Pinpoint the cell where the given text exists, returning its [x, y] midpoint coordinate. 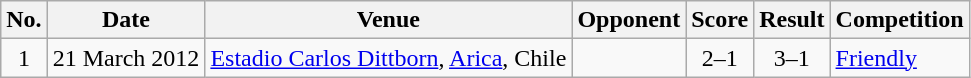
Score [720, 20]
Competition [900, 20]
Opponent [629, 20]
No. [24, 20]
2–1 [720, 58]
3–1 [792, 58]
1 [24, 58]
Date [126, 20]
21 March 2012 [126, 58]
Venue [388, 20]
Estadio Carlos Dittborn, Arica, Chile [388, 58]
Result [792, 20]
Friendly [900, 58]
